Find where the given text appears and provide that cell's center as (X, Y) coordinate. 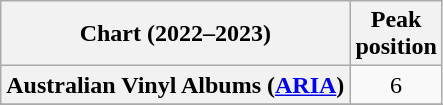
6 (396, 85)
Peakposition (396, 34)
Chart (2022–2023) (176, 34)
Australian Vinyl Albums (ARIA) (176, 85)
